Output the (x, y) coordinate of the center of the cell containing the given text.  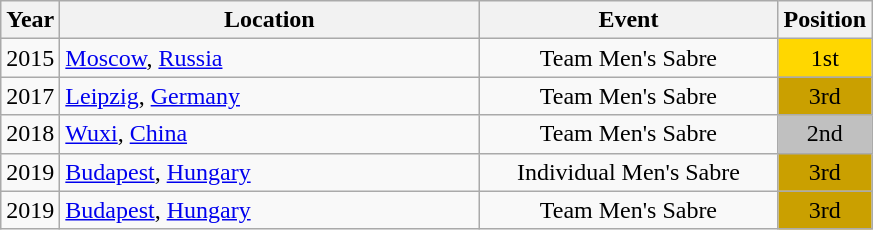
2018 (30, 134)
Individual Men's Sabre (628, 172)
1st (825, 58)
Moscow, Russia (270, 58)
Event (628, 20)
Leipzig, Germany (270, 96)
Wuxi, China (270, 134)
2015 (30, 58)
2017 (30, 96)
Location (270, 20)
2nd (825, 134)
Year (30, 20)
Position (825, 20)
